Pinpoint the cell where the given text exists, returning its (x, y) midpoint coordinate. 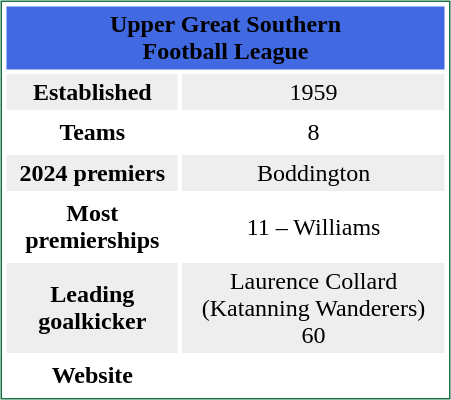
Most premierships (92, 228)
Boddington (314, 173)
2024 premiers (92, 173)
1959 (314, 92)
Laurence Collard (Katanning Wanderers) 60 (314, 308)
11 – Williams (314, 228)
Website (92, 376)
Upper Great SouthernFootball League (225, 38)
Established (92, 92)
Leading goalkicker (92, 308)
Teams (92, 132)
8 (314, 132)
